Return [X, Y] of the center of cell containing provided text 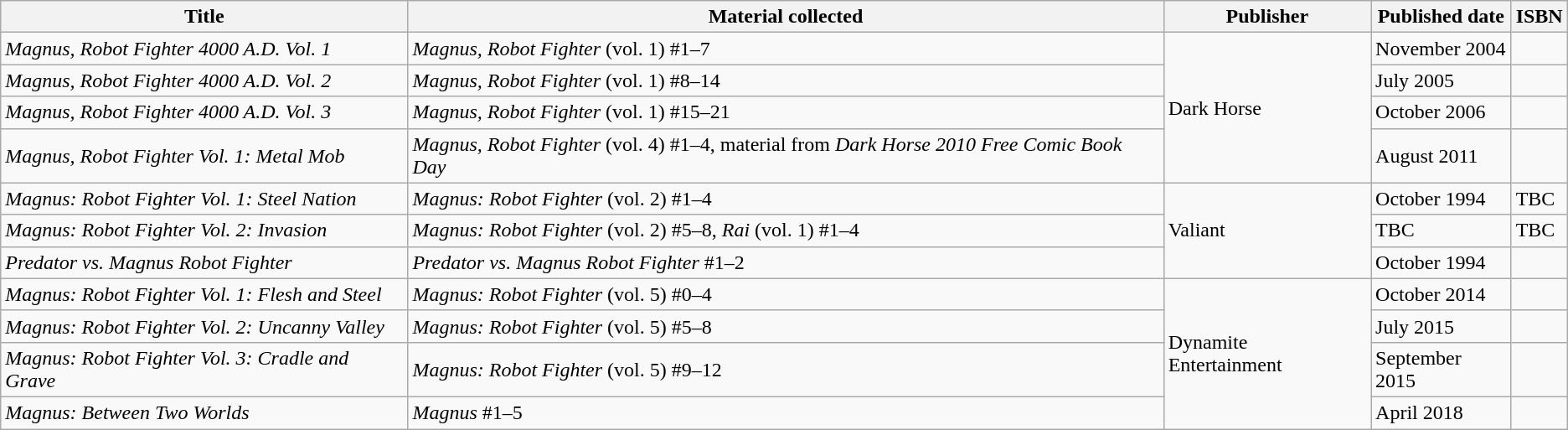
July 2005 [1442, 80]
Magnus, Robot Fighter Vol. 1: Metal Mob [204, 156]
Magnus: Robot Fighter Vol. 3: Cradle and Grave [204, 369]
Magnus: Robot Fighter Vol. 2: Uncanny Valley [204, 326]
April 2018 [1442, 412]
August 2011 [1442, 156]
Magnus: Robot Fighter Vol. 2: Invasion [204, 231]
Magnus, Robot Fighter (vol. 4) #1–4, material from Dark Horse 2010 Free Comic Book Day [786, 156]
Title [204, 17]
Valiant [1266, 231]
Magnus, Robot Fighter (vol. 1) #8–14 [786, 80]
Magnus, Robot Fighter 4000 A.D. Vol. 1 [204, 49]
Material collected [786, 17]
Magnus, Robot Fighter 4000 A.D. Vol. 3 [204, 112]
Magnus: Robot Fighter Vol. 1: Steel Nation [204, 199]
July 2015 [1442, 326]
Publisher [1266, 17]
Magnus, Robot Fighter (vol. 1) #1–7 [786, 49]
November 2004 [1442, 49]
Magnus: Robot Fighter (vol. 2) #1–4 [786, 199]
Predator vs. Magnus Robot Fighter [204, 262]
Magnus: Robot Fighter (vol. 5) #5–8 [786, 326]
Magnus: Robot Fighter (vol. 5) #0–4 [786, 294]
Published date [1442, 17]
October 2006 [1442, 112]
Dark Horse [1266, 107]
Magnus: Robot Fighter Vol. 1: Flesh and Steel [204, 294]
Magnus #1–5 [786, 412]
Magnus: Between Two Worlds [204, 412]
Magnus, Robot Fighter 4000 A.D. Vol. 2 [204, 80]
Magnus, Robot Fighter (vol. 1) #15–21 [786, 112]
Magnus: Robot Fighter (vol. 5) #9–12 [786, 369]
Magnus: Robot Fighter (vol. 2) #5–8, Rai (vol. 1) #1–4 [786, 231]
ISBN [1540, 17]
September 2015 [1442, 369]
Predator vs. Magnus Robot Fighter #1–2 [786, 262]
Dynamite Entertainment [1266, 354]
October 2014 [1442, 294]
